Return the (x, y) coordinate for the center point of the cell that contains the specified text.  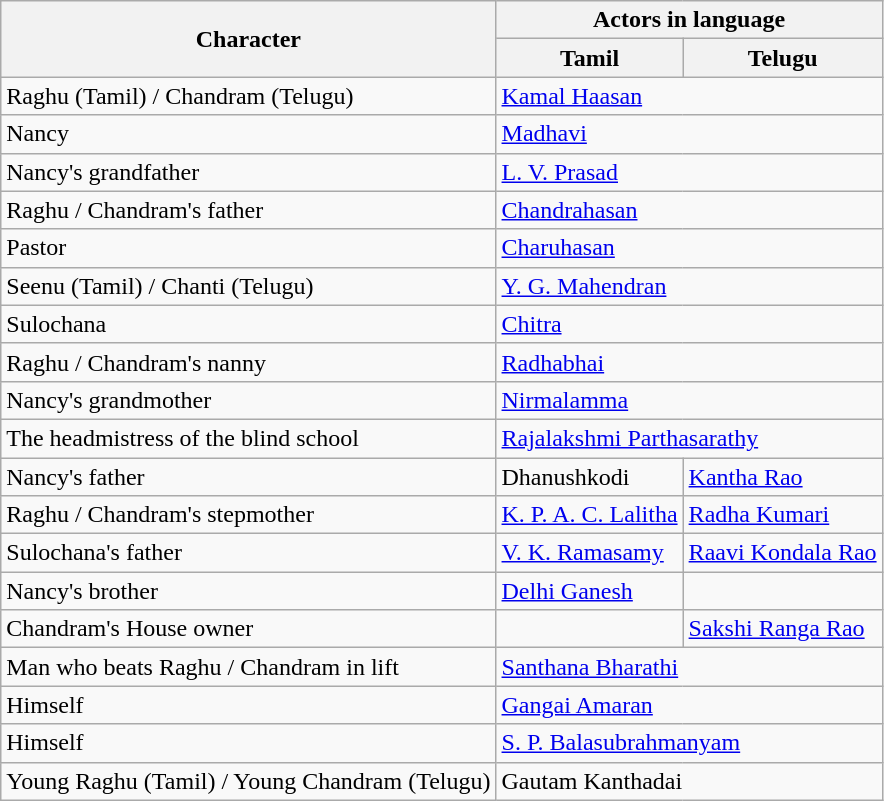
Dhanushkodi (590, 477)
Tamil (590, 58)
Raghu (Tamil) / Chandram (Telugu) (248, 96)
Madhavi (689, 134)
L. V. Prasad (689, 172)
Actors in language (689, 20)
Man who beats Raghu / Chandram in lift (248, 667)
V. K. Ramasamy (590, 553)
Radha Kumari (782, 515)
Character (248, 39)
Seenu (Tamil) / Chanti (Telugu) (248, 286)
Nancy's brother (248, 591)
Gautam Kanthadai (689, 781)
Chandrahasan (689, 210)
Kantha Rao (782, 477)
Chandram's House owner (248, 629)
Radhabhai (689, 362)
Pastor (248, 248)
Sulochana (248, 324)
Y. G. Mahendran (689, 286)
Sulochana's father (248, 553)
K. P. A. C. Lalitha (590, 515)
Santhana Bharathi (689, 667)
Nancy (248, 134)
Nancy's father (248, 477)
Raavi Kondala Rao (782, 553)
Sakshi Ranga Rao (782, 629)
Nirmalamma (689, 400)
Raghu / Chandram's nanny (248, 362)
Telugu (782, 58)
Young Raghu (Tamil) / Young Chandram (Telugu) (248, 781)
Raghu / Chandram's stepmother (248, 515)
The headmistress of the blind school (248, 438)
Kamal Haasan (689, 96)
Raghu / Chandram's father (248, 210)
Gangai Amaran (689, 705)
Delhi Ganesh (590, 591)
Chitra (689, 324)
Rajalakshmi Parthasarathy (689, 438)
Nancy's grandfather (248, 172)
S. P. Balasubrahmanyam (689, 743)
Nancy's grandmother (248, 400)
Charuhasan (689, 248)
